Return (x, y) of the center of cell containing provided text 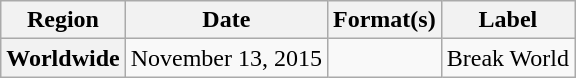
Date (226, 20)
Label (508, 20)
Format(s) (385, 20)
Break World (508, 58)
Worldwide (63, 58)
November 13, 2015 (226, 58)
Region (63, 20)
